Return the (x, y) coordinate for the center point of the cell that contains the specified text.  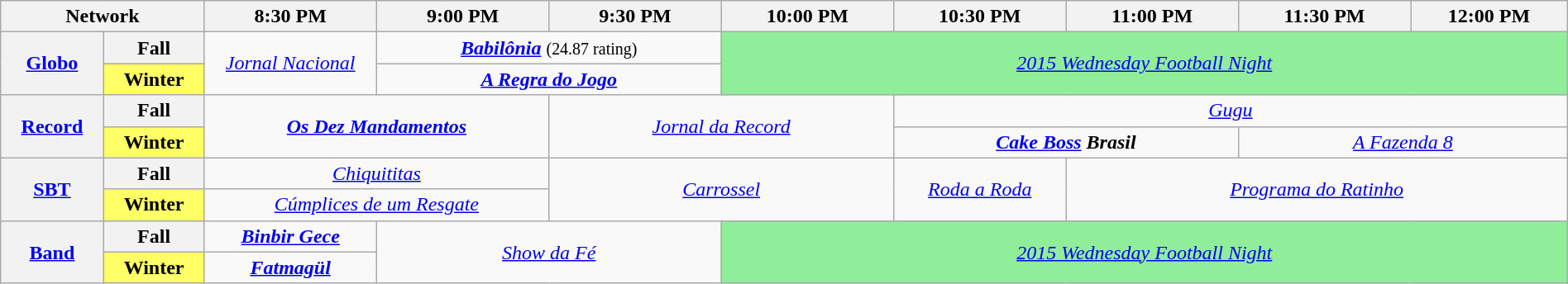
A Regra do Jogo (549, 79)
Binbir Gece (290, 236)
9:30 PM (635, 17)
Fatmagül (290, 267)
10:00 PM (807, 17)
Carrossel (721, 189)
Gugu (1231, 111)
Band (52, 252)
Babilônia (24.87 rating) (549, 48)
Programa do Ratinho (1317, 189)
Record (52, 126)
A Fazenda 8 (1403, 142)
8:30 PM (290, 17)
11:00 PM (1152, 17)
Cake Boss Brasil (1067, 142)
Chiquititas (377, 173)
Network (103, 17)
Os Dez Mandamentos (377, 126)
Jornal Nacional (290, 64)
12:00 PM (1489, 17)
10:30 PM (980, 17)
Cúmplices de um Resgate (377, 205)
Globo (52, 64)
SBT (52, 189)
Roda a Roda (980, 189)
11:30 PM (1324, 17)
Jornal da Record (721, 126)
Show da Fé (549, 252)
9:00 PM (462, 17)
